Pinpoint the cell where the given text exists, returning its [X, Y] midpoint coordinate. 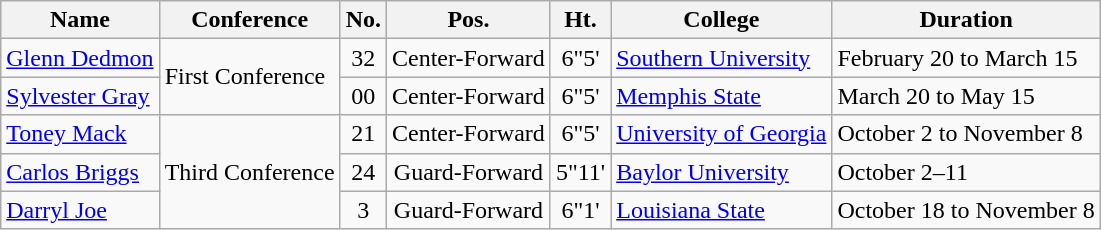
Conference [250, 20]
October 18 to November 8 [966, 210]
March 20 to May 15 [966, 96]
Baylor University [722, 172]
Glenn Dedmon [80, 58]
Darryl Joe [80, 210]
No. [363, 20]
College [722, 20]
University of Georgia [722, 134]
Ht. [580, 20]
Carlos Briggs [80, 172]
21 [363, 134]
Third Conference [250, 172]
First Conference [250, 77]
3 [363, 210]
5"11' [580, 172]
00 [363, 96]
32 [363, 58]
Louisiana State [722, 210]
February 20 to March 15 [966, 58]
6"1' [580, 210]
Toney Mack [80, 134]
Duration [966, 20]
Name [80, 20]
Pos. [469, 20]
Memphis State [722, 96]
October 2 to November 8 [966, 134]
24 [363, 172]
October 2–11 [966, 172]
Sylvester Gray [80, 96]
Southern University [722, 58]
